Output the [X, Y] coordinate of the center of the cell containing the given text.  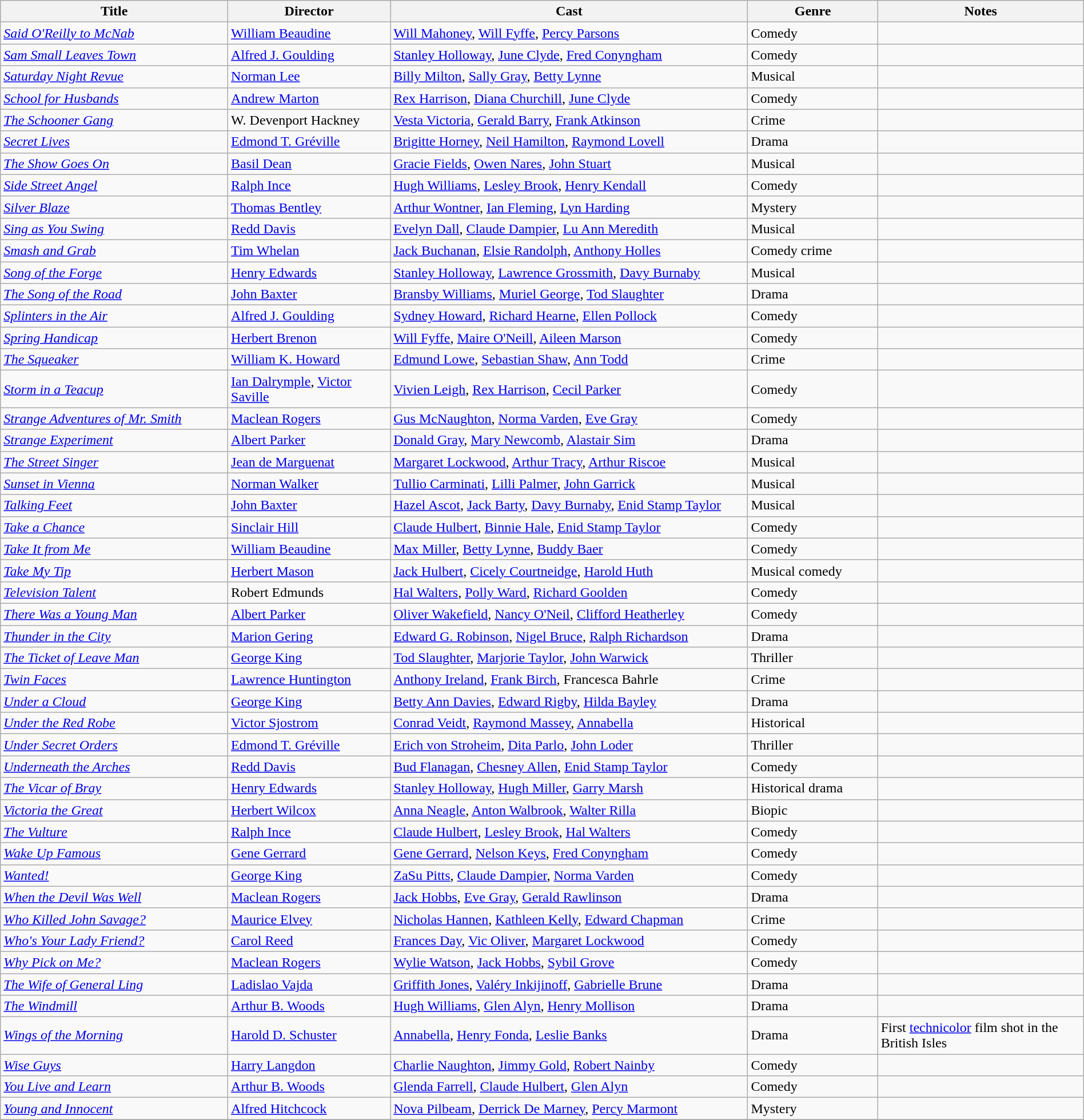
Annabella, Henry Fonda, Leslie Banks [569, 1036]
Will Mahoney, Will Fyffe, Percy Parsons [569, 33]
Talking Feet [114, 505]
Young and Innocent [114, 1109]
Anthony Ireland, Frank Birch, Francesca Bahrle [569, 680]
Sinclair Hill [309, 527]
The Song of the Road [114, 294]
Lawrence Huntington [309, 680]
Splinters in the Air [114, 316]
Ian Dalrymple, Victor Saville [309, 389]
Griffith Jones, Valéry Inkijinoff, Gabrielle Brune [569, 984]
Frances Day, Vic Oliver, Margaret Lockwood [569, 940]
Jack Buchanan, Elsie Randolph, Anthony Holles [569, 250]
Wings of the Morning [114, 1036]
Donald Gray, Mary Newcomb, Alastair Sim [569, 440]
Television Talent [114, 592]
First technicolor film shot in the British Isles [981, 1036]
Historical drama [813, 788]
Said O'Reilly to McNab [114, 33]
Under the Red Robe [114, 723]
Harry Langdon [309, 1065]
Norman Walker [309, 484]
Bud Flanagan, Chesney Allen, Enid Stamp Taylor [569, 767]
Under Secret Orders [114, 745]
Cast [569, 11]
Smash and Grab [114, 250]
Sunset in Vienna [114, 484]
Vivien Leigh, Rex Harrison, Cecil Parker [569, 389]
The Windmill [114, 1006]
Strange Adventures of Mr. Smith [114, 418]
Stanley Holloway, June Clyde, Fred Conyngham [569, 55]
The Street Singer [114, 462]
William K. Howard [309, 360]
Alfred Hitchcock [309, 1109]
ZaSu Pitts, Claude Dampier, Norma Varden [569, 875]
There Was a Young Man [114, 614]
Gene Gerrard, Nelson Keys, Fred Conyngham [569, 854]
Wylie Watson, Jack Hobbs, Sybil Grove [569, 962]
Basil Dean [309, 164]
Herbert Mason [309, 571]
Edmund Lowe, Sebastian Shaw, Ann Todd [569, 360]
Hazel Ascot, Jack Barty, Davy Burnaby, Enid Stamp Taylor [569, 505]
Nova Pilbeam, Derrick De Marney, Percy Marmont [569, 1109]
Arthur Wontner, Ian Fleming, Lyn Harding [569, 207]
Musical comedy [813, 571]
Take a Chance [114, 527]
Tod Slaughter, Marjorie Taylor, John Warwick [569, 658]
Edward G. Robinson, Nigel Bruce, Ralph Richardson [569, 636]
Conrad Veidt, Raymond Massey, Annabella [569, 723]
Underneath the Arches [114, 767]
The Vicar of Bray [114, 788]
Hugh Williams, Lesley Brook, Henry Kendall [569, 185]
Nicholas Hannen, Kathleen Kelly, Edward Chapman [569, 919]
Erich von Stroheim, Dita Parlo, John Loder [569, 745]
Sydney Howard, Richard Hearne, Ellen Pollock [569, 316]
Bransby Williams, Muriel George, Tod Slaughter [569, 294]
Herbert Brenon [309, 338]
The Wife of General Ling [114, 984]
The Squeaker [114, 360]
Wanted! [114, 875]
Notes [981, 11]
Margaret Lockwood, Arthur Tracy, Arthur Riscoe [569, 462]
Claude Hulbert, Binnie Hale, Enid Stamp Taylor [569, 527]
Gene Gerrard [309, 854]
Storm in a Teacup [114, 389]
Norman Lee [309, 77]
Evelyn Dall, Claude Dampier, Lu Ann Meredith [569, 229]
The Show Goes On [114, 164]
Stanley Holloway, Lawrence Grossmith, Davy Burnaby [569, 273]
Sam Small Leaves Town [114, 55]
Marion Gering [309, 636]
Rex Harrison, Diana Churchill, June Clyde [569, 98]
Gus McNaughton, Norma Varden, Eve Gray [569, 418]
Genre [813, 11]
Harold D. Schuster [309, 1036]
Billy Milton, Sally Gray, Betty Lynne [569, 77]
Wise Guys [114, 1065]
Andrew Marton [309, 98]
The Ticket of Leave Man [114, 658]
Max Miller, Betty Lynne, Buddy Baer [569, 549]
Take My Tip [114, 571]
Ladislao Vajda [309, 984]
Victor Sjostrom [309, 723]
Silver Blaze [114, 207]
You Live and Learn [114, 1087]
Oliver Wakefield, Nancy O'Neil, Clifford Heatherley [569, 614]
Gracie Fields, Owen Nares, John Stuart [569, 164]
Will Fyffe, Maire O'Neill, Aileen Marson [569, 338]
Twin Faces [114, 680]
Spring Handicap [114, 338]
Vesta Victoria, Gerald Barry, Frank Atkinson [569, 120]
Director [309, 11]
Herbert Wilcox [309, 810]
W. Devenport Hackney [309, 120]
Who's Your Lady Friend? [114, 940]
Comedy crime [813, 250]
Under a Cloud [114, 702]
Historical [813, 723]
Strange Experiment [114, 440]
Tullio Carminati, Lilli Palmer, John Garrick [569, 484]
Thunder in the City [114, 636]
Who Killed John Savage? [114, 919]
The Vulture [114, 832]
Jack Hobbs, Eve Gray, Gerald Rawlinson [569, 897]
Stanley Holloway, Hugh Miller, Garry Marsh [569, 788]
Saturday Night Revue [114, 77]
Betty Ann Davies, Edward Rigby, Hilda Bayley [569, 702]
Claude Hulbert, Lesley Brook, Hal Walters [569, 832]
When the Devil Was Well [114, 897]
Thomas Bentley [309, 207]
Secret Lives [114, 142]
Biopic [813, 810]
Jack Hulbert, Cicely Courtneidge, Harold Huth [569, 571]
Song of the Forge [114, 273]
Take It from Me [114, 549]
Wake Up Famous [114, 854]
Sing as You Swing [114, 229]
Tim Whelan [309, 250]
Charlie Naughton, Jimmy Gold, Robert Nainby [569, 1065]
Hugh Williams, Glen Alyn, Henry Mollison [569, 1006]
Jean de Marguenat [309, 462]
Hal Walters, Polly Ward, Richard Goolden [569, 592]
Title [114, 11]
Robert Edmunds [309, 592]
Maurice Elvey [309, 919]
Brigitte Horney, Neil Hamilton, Raymond Lovell [569, 142]
The Schooner Gang [114, 120]
School for Husbands [114, 98]
Carol Reed [309, 940]
Glenda Farrell, Claude Hulbert, Glen Alyn [569, 1087]
Anna Neagle, Anton Walbrook, Walter Rilla [569, 810]
Victoria the Great [114, 810]
Why Pick on Me? [114, 962]
Side Street Angel [114, 185]
